Output the [x, y] coordinate of the center of the cell containing the given text.  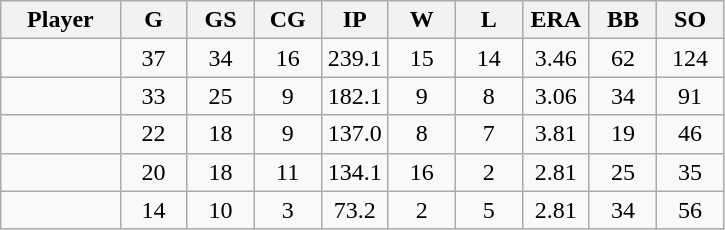
GS [220, 20]
134.1 [354, 172]
137.0 [354, 134]
W [422, 20]
ERA [556, 20]
3.46 [556, 58]
22 [154, 134]
SO [690, 20]
62 [622, 58]
L [488, 20]
37 [154, 58]
19 [622, 134]
5 [488, 210]
239.1 [354, 58]
3 [288, 210]
35 [690, 172]
3.06 [556, 96]
33 [154, 96]
182.1 [354, 96]
BB [622, 20]
7 [488, 134]
91 [690, 96]
IP [354, 20]
124 [690, 58]
G [154, 20]
11 [288, 172]
73.2 [354, 210]
Player [60, 20]
56 [690, 210]
46 [690, 134]
3.81 [556, 134]
10 [220, 210]
15 [422, 58]
CG [288, 20]
20 [154, 172]
